Provide the [x, y] coordinate of the cell's center where the given text is located.  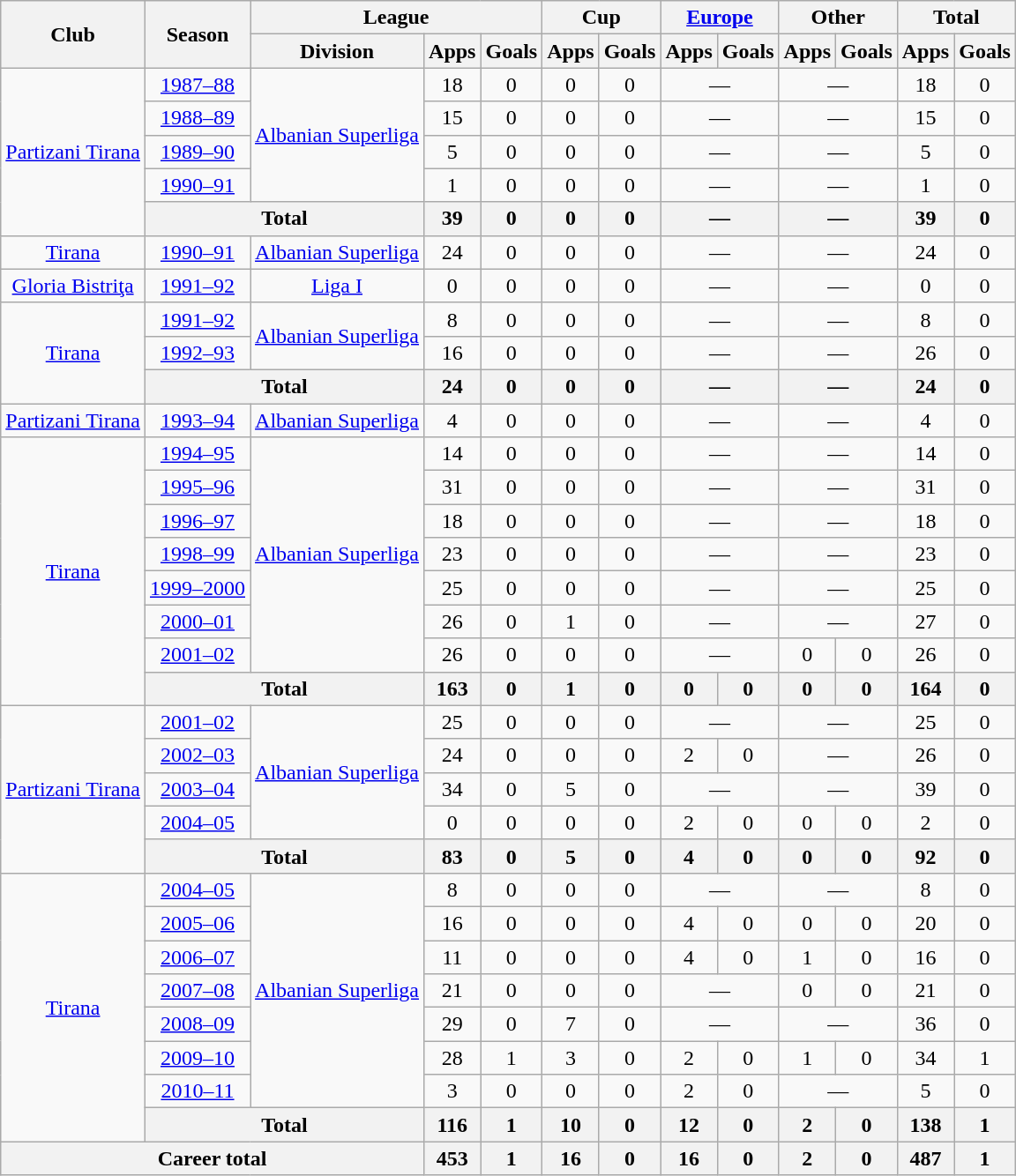
164 [925, 688]
1998–99 [198, 555]
12 [689, 1125]
Cup [601, 18]
Division [337, 51]
1992–93 [198, 353]
11 [452, 956]
1995–96 [198, 488]
83 [452, 856]
487 [925, 1158]
League [397, 18]
2002–03 [198, 755]
2003–04 [198, 789]
92 [925, 856]
116 [452, 1125]
453 [452, 1158]
10 [571, 1125]
2005–06 [198, 923]
2006–07 [198, 956]
Other [838, 18]
Liga I [337, 286]
2009–10 [198, 1058]
1996–97 [198, 521]
1999–2000 [198, 588]
1989–90 [198, 152]
29 [452, 1024]
2008–09 [198, 1024]
2007–08 [198, 991]
Career total [213, 1158]
20 [925, 923]
28 [452, 1058]
27 [925, 621]
163 [452, 688]
Europe [720, 18]
2000–01 [198, 621]
138 [925, 1125]
Gloria Bistriţa [73, 286]
1987–88 [198, 85]
1993–94 [198, 421]
7 [571, 1024]
36 [925, 1024]
1994–95 [198, 454]
2010–11 [198, 1091]
1988–89 [198, 118]
Season [198, 34]
Club [73, 34]
